Scan for the cell matching the given text and deliver its (x, y) coordinate at center. 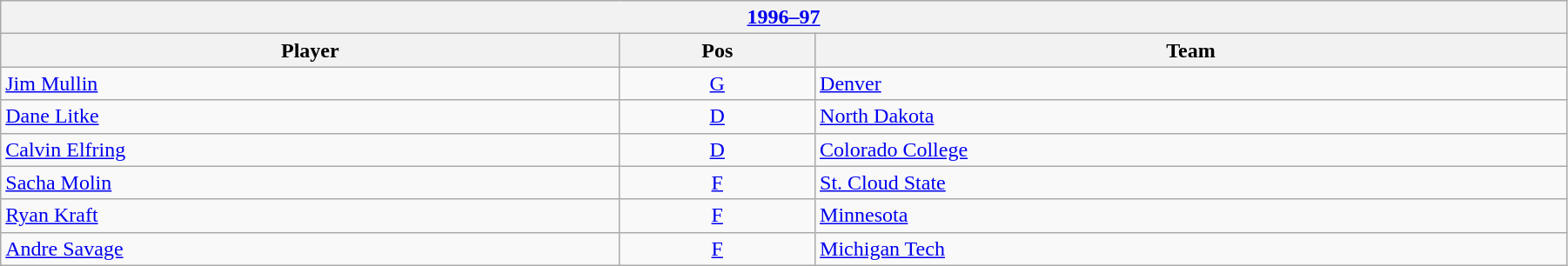
North Dakota (1191, 116)
St. Cloud State (1191, 183)
Michigan Tech (1191, 249)
Colorado College (1191, 150)
Dane Litke (310, 116)
Denver (1191, 83)
Andre Savage (310, 249)
Jim Mullin (310, 83)
Minnesota (1191, 216)
G (717, 83)
Pos (717, 50)
1996–97 (784, 17)
Ryan Kraft (310, 216)
Team (1191, 50)
Player (310, 50)
Sacha Molin (310, 183)
Calvin Elfring (310, 150)
